Determine the (X, Y) coordinate at the center of the cell enclosing the given text.  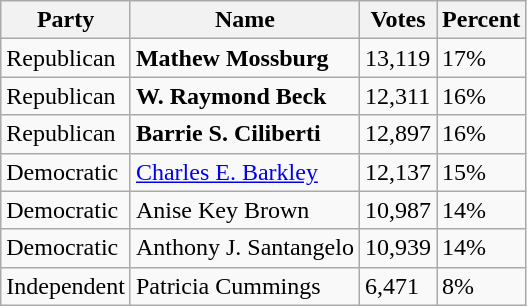
Votes (398, 20)
W. Raymond Beck (244, 96)
13,119 (398, 58)
17% (482, 58)
10,939 (398, 248)
10,987 (398, 210)
Party (66, 20)
15% (482, 172)
12,897 (398, 134)
Anise Key Brown (244, 210)
Charles E. Barkley (244, 172)
8% (482, 286)
Anthony J. Santangelo (244, 248)
Independent (66, 286)
Patricia Cummings (244, 286)
6,471 (398, 286)
Mathew Mossburg (244, 58)
Barrie S. Ciliberti (244, 134)
12,311 (398, 96)
12,137 (398, 172)
Percent (482, 20)
Name (244, 20)
